Provide the (x, y) coordinate of the cell's center where the given text is located.  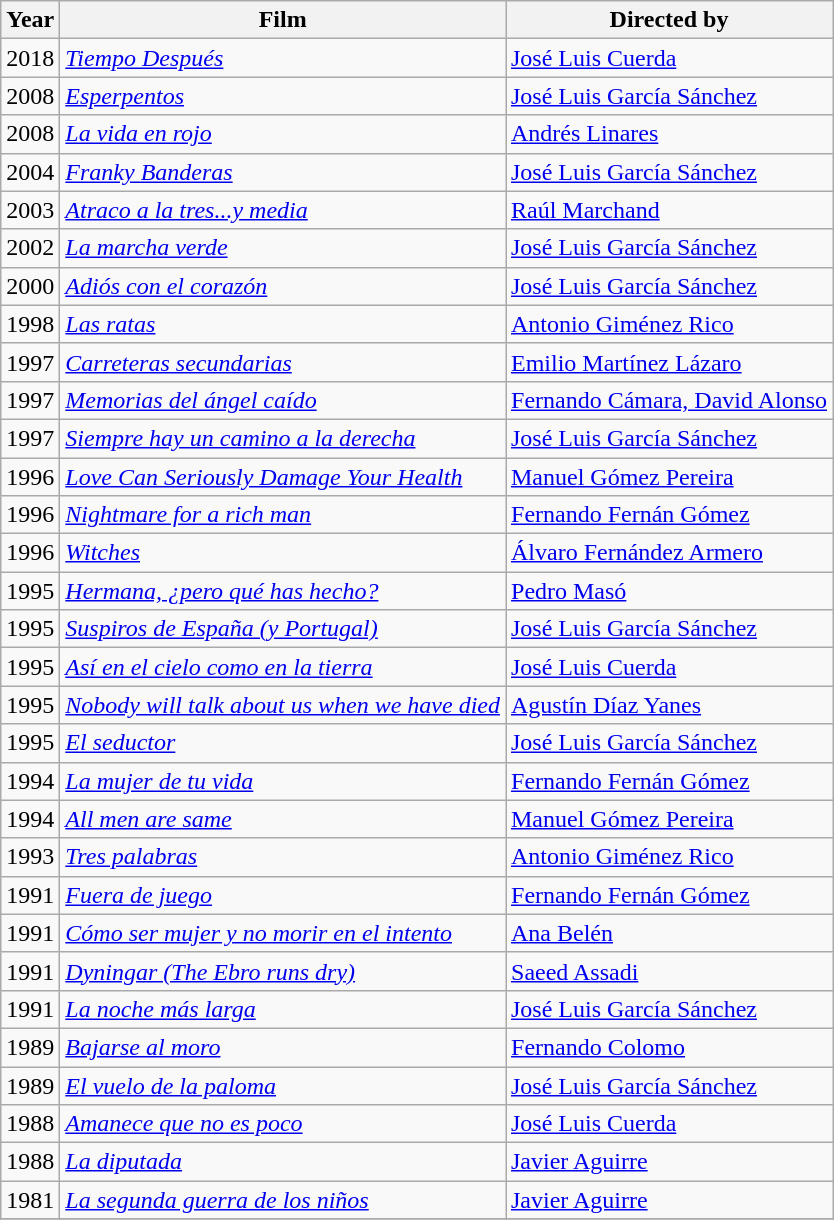
La segunda guerra de los niños (283, 1200)
2002 (30, 248)
La marcha verde (283, 248)
Siempre hay un camino a la derecha (283, 438)
Adiós con el corazón (283, 286)
La noche más larga (283, 1009)
Memorias del ángel caído (283, 400)
Nightmare for a rich man (283, 515)
Hermana, ¿pero qué has hecho? (283, 591)
La diputada (283, 1162)
La vida en rojo (283, 134)
Andrés Linares (670, 134)
Amanece que no es poco (283, 1124)
Saeed Assadi (670, 971)
Carreteras secundarias (283, 362)
Atraco a la tres...y media (283, 210)
1993 (30, 857)
Bajarse al moro (283, 1047)
2000 (30, 286)
Tiempo Después (283, 58)
Pedro Masó (670, 591)
Agustín Díaz Yanes (670, 705)
Fernando Colomo (670, 1047)
Film (283, 20)
Cómo ser mujer y no morir en el intento (283, 933)
Nobody will talk about us when we have died (283, 705)
2004 (30, 172)
Esperpentos (283, 96)
2003 (30, 210)
1981 (30, 1200)
Tres palabras (283, 857)
1998 (30, 324)
Ana Belén (670, 933)
2018 (30, 58)
Fuera de juego (283, 895)
Franky Banderas (283, 172)
Directed by (670, 20)
Witches (283, 553)
Dyningar (The Ebro runs dry) (283, 971)
Raúl Marchand (670, 210)
El vuelo de la paloma (283, 1085)
Fernando Cámara, David Alonso (670, 400)
Las ratas (283, 324)
Álvaro Fernández Armero (670, 553)
El seductor (283, 743)
Year (30, 20)
Suspiros de España (y Portugal) (283, 629)
Así en el cielo como en la tierra (283, 667)
Emilio Martínez Lázaro (670, 362)
La mujer de tu vida (283, 781)
Love Can Seriously Damage Your Health (283, 477)
All men are same (283, 819)
